Pinpoint the cell where the given text exists, returning its (x, y) midpoint coordinate. 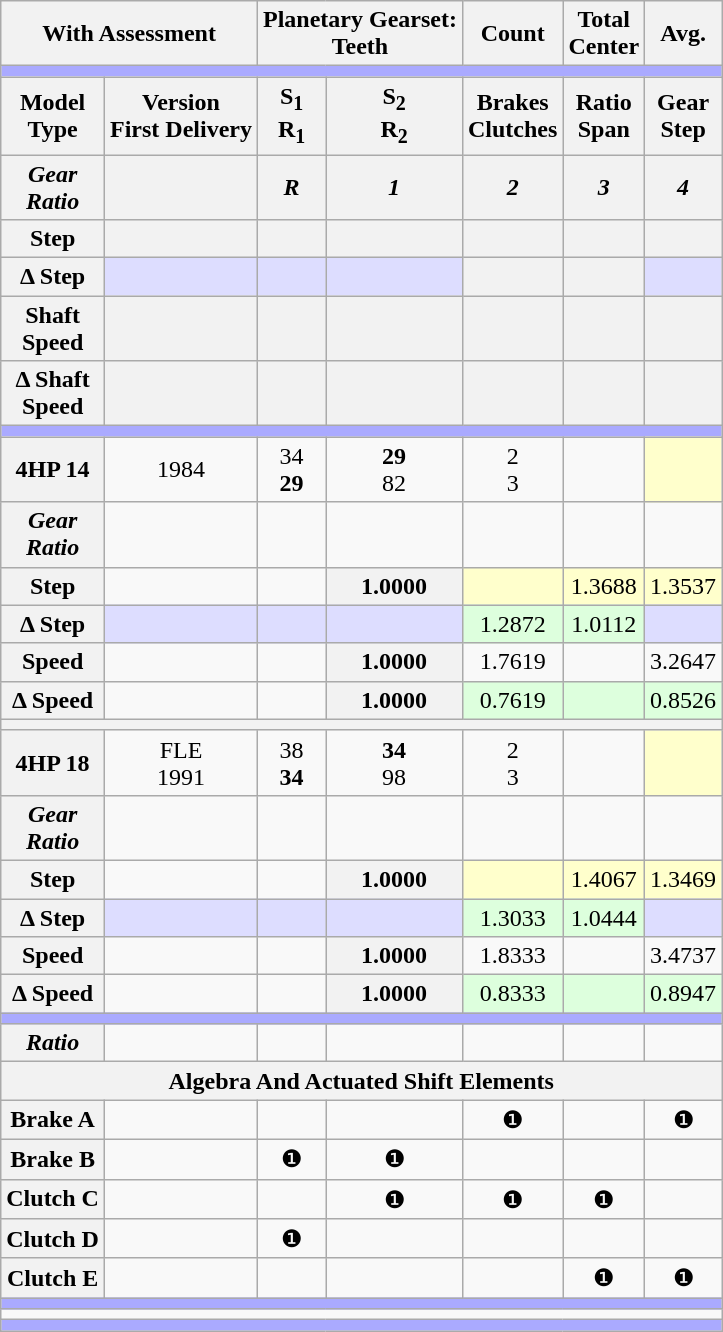
Δ ShaftSpeed (53, 394)
1.0444 (604, 917)
1.3688 (604, 586)
4HP 14 (53, 470)
Avg. (684, 34)
1.4067 (604, 879)
3429 (291, 470)
3498 (394, 762)
1.3537 (684, 586)
3 (604, 186)
TotalCenter (604, 34)
VersionFirst Delivery (180, 116)
BrakesClutches (512, 116)
4HP 18 (53, 762)
0.7619 (512, 700)
Brake A (53, 1120)
Planetary Gearset:Teeth (360, 34)
S1R1 (291, 116)
Clutch D (53, 1239)
GearStep (684, 116)
Ratio (53, 1043)
Algebra And Actuated Shift Elements (362, 1081)
1.0112 (604, 624)
1.7619 (512, 662)
1984 (180, 470)
4 (684, 186)
0.8526 (684, 700)
S2R2 (394, 116)
3.4737 (684, 956)
1.2872 (512, 624)
0.8947 (684, 994)
2 (512, 186)
ModelType (53, 116)
Clutch C (53, 1199)
2982 (394, 470)
ShaftSpeed (53, 328)
R (291, 186)
3834 (291, 762)
3.2647 (684, 662)
RatioSpan (604, 116)
1.3033 (512, 917)
1.8333 (512, 956)
With Assessment (130, 34)
Brake B (53, 1159)
1.3469 (684, 879)
Clutch E (53, 1278)
FLE1991 (180, 762)
1 (394, 186)
0.8333 (512, 994)
Count (512, 34)
